Search for the cell housing the specified text and yield its (x, y) center coordinate. 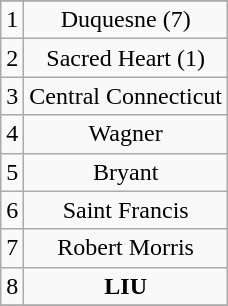
6 (12, 210)
Wagner (126, 134)
4 (12, 134)
1 (12, 20)
Robert Morris (126, 248)
Bryant (126, 172)
Sacred Heart (1) (126, 58)
Saint Francis (126, 210)
Duquesne (7) (126, 20)
2 (12, 58)
LIU (126, 286)
Central Connecticut (126, 96)
5 (12, 172)
3 (12, 96)
8 (12, 286)
7 (12, 248)
